From the cell containing the given text, extract its center point as (X, Y) coordinate. 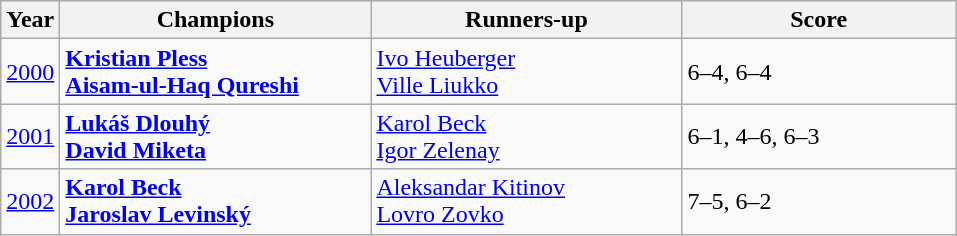
2000 (30, 72)
Lukáš Dlouhý David Miketa (216, 136)
Kristian Pless Aisam-ul-Haq Qureshi (216, 72)
Aleksandar Kitinov Lovro Zovko (526, 202)
Year (30, 20)
Runners-up (526, 20)
2001 (30, 136)
6–4, 6–4 (819, 72)
Champions (216, 20)
2002 (30, 202)
7–5, 6–2 (819, 202)
6–1, 4–6, 6–3 (819, 136)
Karol Beck Igor Zelenay (526, 136)
Score (819, 20)
Karol Beck Jaroslav Levinský (216, 202)
Ivo Heuberger Ville Liukko (526, 72)
